Capture the cell that displays the provided text and extract its (x, y) central coordinate. 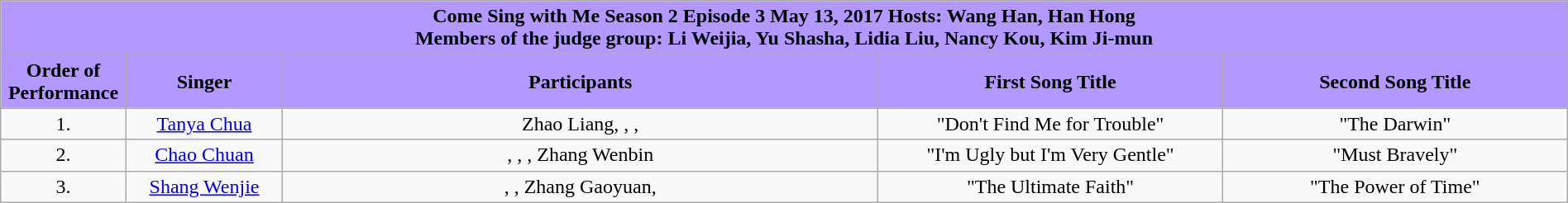
"Must Bravely" (1394, 155)
, , Zhang Gaoyuan, (581, 186)
1. (64, 124)
Order of Performance (64, 81)
Tanya Chua (203, 124)
"I'm Ugly but I'm Very Gentle" (1050, 155)
"The Power of Time" (1394, 186)
"The Ultimate Faith" (1050, 186)
Chao Chuan (203, 155)
, , , Zhang Wenbin (581, 155)
Zhao Liang, , , (581, 124)
3. (64, 186)
2. (64, 155)
"Don't Find Me for Trouble" (1050, 124)
Singer (203, 81)
Shang Wenjie (203, 186)
First Song Title (1050, 81)
Second Song Title (1394, 81)
"The Darwin" (1394, 124)
Participants (581, 81)
